Detect which cell encompasses the target text, then output its (X, Y) center coordinate. 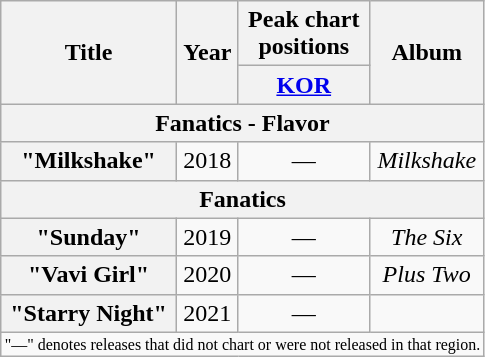
Album (426, 52)
Fanatics - Flavor (242, 123)
"Vavi Girl" (89, 275)
Peak chart positions (304, 34)
The Six (426, 237)
Plus Two (426, 275)
"Starry Night" (89, 313)
Year (207, 52)
"—" denotes releases that did not chart or were not released in that region. (242, 344)
Milkshake (426, 161)
"Sunday" (89, 237)
2018 (207, 161)
Title (89, 52)
2020 (207, 275)
KOR (304, 85)
2021 (207, 313)
"Milkshake" (89, 161)
2019 (207, 237)
Fanatics (242, 199)
